Provide the [X, Y] coordinate of the cell's center where the given text is located.  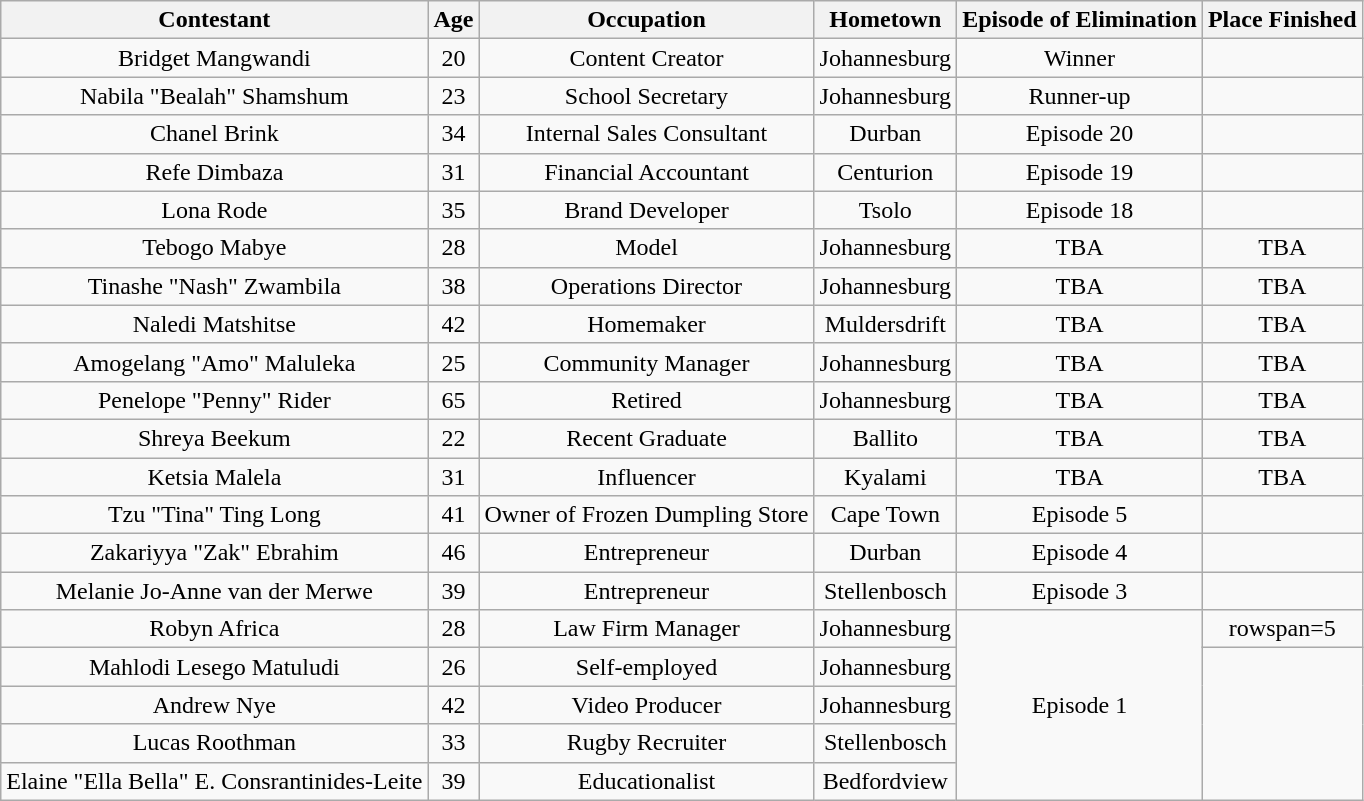
Model [646, 248]
Educationalist [646, 781]
23 [454, 96]
Episode 20 [1080, 134]
Bedfordview [886, 781]
Rugby Recruiter [646, 743]
65 [454, 400]
Internal Sales Consultant [646, 134]
Community Manager [646, 362]
Amogelang "Amo" Maluleka [214, 362]
26 [454, 667]
Robyn Africa [214, 629]
Episode 18 [1080, 210]
Naledi Matshitse [214, 324]
Episode 19 [1080, 172]
Ballito [886, 438]
Tebogo Mabye [214, 248]
35 [454, 210]
Contestant [214, 20]
Occupation [646, 20]
Lona Rode [214, 210]
25 [454, 362]
Refe Dimbaza [214, 172]
Bridget Mangwandi [214, 58]
Hometown [886, 20]
Owner of Frozen Dumpling Store [646, 515]
Episode of Elimination [1080, 20]
33 [454, 743]
Ketsia Malela [214, 477]
Retired [646, 400]
Operations Director [646, 286]
Content Creator [646, 58]
Financial Accountant [646, 172]
Muldersdrift [886, 324]
Episode 3 [1080, 591]
Age [454, 20]
46 [454, 553]
Kyalami [886, 477]
Episode 1 [1080, 705]
Episode 4 [1080, 553]
School Secretary [646, 96]
rowspan=5 [1282, 629]
20 [454, 58]
34 [454, 134]
Tinashe "Nash" Zwambila [214, 286]
Recent Graduate [646, 438]
Chanel Brink [214, 134]
Tzu "Tina" Ting Long [214, 515]
41 [454, 515]
Nabila "Bealah" Shamshum [214, 96]
Winner [1080, 58]
Influencer [646, 477]
Tsolo [886, 210]
Law Firm Manager [646, 629]
Shreya Beekum [214, 438]
Elaine "Ella Bella" E. Consrantinides-Leite [214, 781]
Mahlodi Lesego Matuludi [214, 667]
Brand Developer [646, 210]
Place Finished [1282, 20]
Cape Town [886, 515]
38 [454, 286]
Video Producer [646, 705]
Self-employed [646, 667]
Melanie Jo-Anne van der Merwe [214, 591]
Centurion [886, 172]
Zakariyya "Zak" Ebrahim [214, 553]
22 [454, 438]
Penelope "Penny" Rider [214, 400]
Runner-up [1080, 96]
Homemaker [646, 324]
Andrew Nye [214, 705]
Episode 5 [1080, 515]
Lucas Roothman [214, 743]
